Provide the (x, y) coordinate of the cell's center where the given text is located.  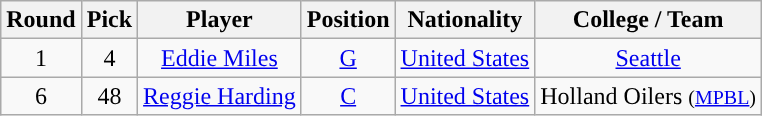
Seattle (648, 58)
Holland Oilers (MPBL) (648, 96)
4 (109, 58)
Reggie Harding (220, 96)
C (348, 96)
Nationality (465, 20)
Round (41, 20)
Eddie Miles (220, 58)
6 (41, 96)
Pick (109, 20)
48 (109, 96)
G (348, 58)
1 (41, 58)
College / Team (648, 20)
Player (220, 20)
Position (348, 20)
